Capture the cell that displays the provided text and extract its (X, Y) central coordinate. 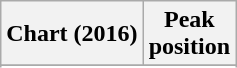
Chart (2016) (72, 34)
Peak position (189, 34)
